Find where the given text appears and provide that cell's center as (x, y) coordinate. 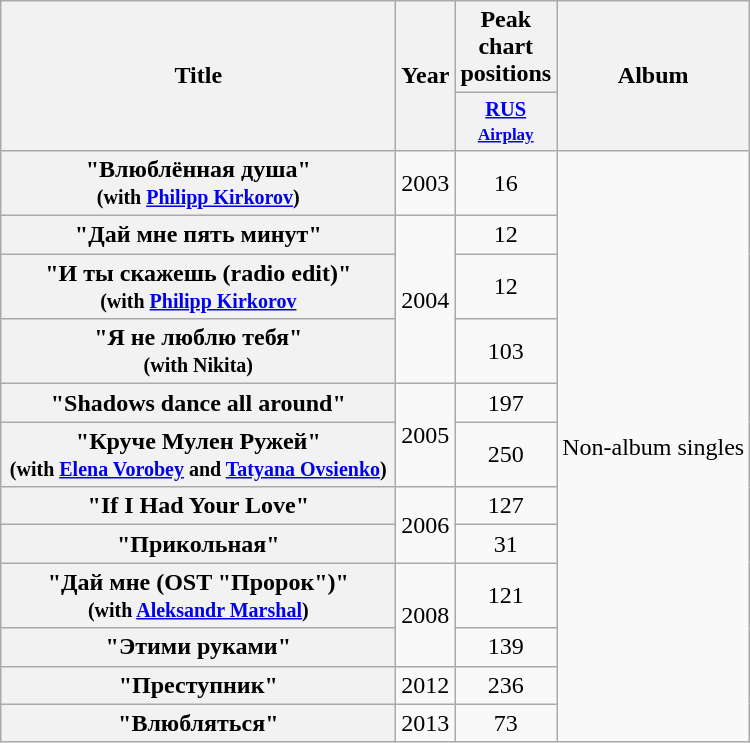
"Преступник" (198, 685)
"Я не люблю тебя" (with Nikita) (198, 352)
2013 (426, 723)
"Дай мне (OST "Пророк")"(with Aleksandr Marshal) (198, 596)
Peak chart positions (506, 47)
236 (506, 685)
"Влюбляться" (198, 723)
121 (506, 596)
Title (198, 76)
2012 (426, 685)
2008 (426, 614)
"If I Had Your Love" (198, 506)
139 (506, 647)
"Этими руками" (198, 647)
"Дай мне пять минут" (198, 235)
16 (506, 182)
"Влюблённая душа"(with Philipp Kirkorov) (198, 182)
Year (426, 76)
Album (654, 76)
103 (506, 352)
2006 (426, 525)
127 (506, 506)
73 (506, 723)
"Прикольная" (198, 544)
31 (506, 544)
"Круче Мулен Ружей"(with Elena Vorobey and Tatyana Ovsienko) (198, 454)
250 (506, 454)
"Shadows dance all around" (198, 403)
"И ты скажешь (radio edit)" (with Philipp Kirkorov (198, 286)
197 (506, 403)
RUSAirplay (506, 122)
2005 (426, 436)
2004 (426, 300)
2003 (426, 182)
Non-album singles (654, 446)
